From the cell containing the given text, extract its center point as [X, Y] coordinate. 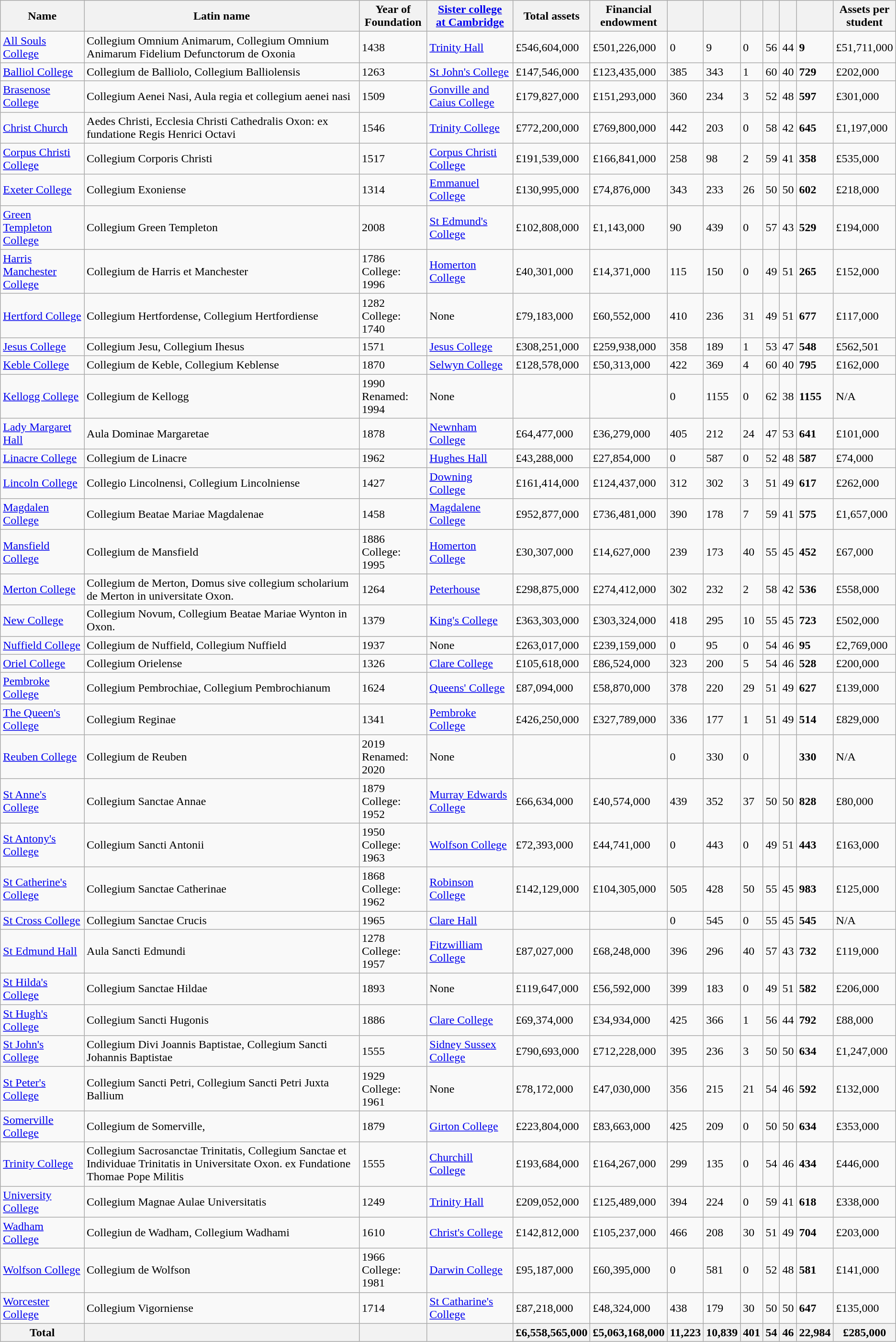
Collegium Green Templeton [222, 227]
£769,800,000 [629, 127]
Lincoln College [42, 483]
Assets perstudent [864, 16]
£501,226,000 [629, 47]
5 [751, 663]
1571 [393, 347]
£203,000 [864, 1233]
£194,000 [864, 227]
St Hilda's College [42, 989]
£829,000 [864, 719]
617 [815, 483]
677 [815, 315]
Name [42, 16]
£130,995,000 [551, 190]
£151,293,000 [629, 97]
Collegium de Balliolo, Collegium Balliolensis [222, 72]
Collegium Reginae [222, 719]
7 [751, 514]
575 [815, 514]
Sister collegeat Cambridge [470, 16]
224 [722, 1201]
1962 [393, 459]
£1,657,000 [864, 514]
£34,934,000 [629, 1020]
258 [685, 159]
£2,769,000 [864, 645]
592 [815, 1089]
Collegium Sancti Petri, Collegium Sancti Petri Juxta Ballium [222, 1089]
22,984 [815, 1332]
Selwyn College [470, 365]
1341 [393, 719]
Latin name [222, 16]
641 [815, 434]
£88,000 [864, 1020]
Collegium Omnium Animarum, Collegium Omnium Animarum Fidelium Defunctorum de Oxonia [222, 47]
Collegium Divi Joannis Baptistae, Collegium Sancti Johannis Baptistae [222, 1051]
90 [685, 227]
98 [722, 159]
£274,412,000 [629, 590]
£139,000 [864, 688]
Oriel College [42, 663]
Collegium de Mansfield [222, 552]
1438 [393, 47]
£27,854,000 [629, 459]
£446,000 [864, 1164]
Keble College [42, 365]
401 [751, 1332]
Collegiun de Wadham, Collegium Wadhami [222, 1233]
209 [722, 1127]
1966College: 1981 [393, 1270]
Collegium de Linacre [222, 459]
548 [815, 347]
£124,437,000 [629, 483]
Hughes Hall [470, 459]
New College [42, 620]
Collegium Sancti Hugonis [222, 1020]
422 [685, 365]
704 [815, 1233]
£142,812,000 [551, 1233]
£206,000 [864, 989]
Nuffield College [42, 645]
597 [815, 97]
£86,524,000 [629, 663]
723 [815, 620]
£263,017,000 [551, 645]
200 [722, 663]
1458 [393, 514]
£68,248,000 [629, 951]
£1,197,000 [864, 127]
£128,578,000 [551, 365]
Exeter College [42, 190]
£117,000 [864, 315]
£72,393,000 [551, 845]
£58,870,000 [629, 688]
£40,301,000 [551, 271]
602 [815, 190]
265 [815, 271]
£141,000 [864, 1270]
Merton College [42, 590]
Collegio Lincolnensi, Collegium Lincolniense [222, 483]
Gonville and Caius College [470, 97]
232 [722, 590]
£952,877,000 [551, 514]
1886College: 1995 [393, 552]
St Peter's College [42, 1089]
All Souls College [42, 47]
208 [722, 1233]
£147,546,000 [551, 72]
Collegium de Harris et Manchester [222, 271]
£790,693,000 [551, 1051]
399 [685, 989]
Collegium Beatae Mariae Magdalenae [222, 514]
Newnham College [470, 434]
Murray Edwards College [470, 801]
King's College [470, 620]
1517 [393, 159]
£105,237,000 [629, 1233]
£191,539,000 [551, 159]
£101,000 [864, 434]
582 [815, 989]
434 [815, 1164]
£123,435,000 [629, 72]
Total [42, 1332]
£142,129,000 [551, 889]
The Queen's College [42, 719]
Balliol College [42, 72]
Collegium Sanctae Crucis [222, 920]
£303,324,000 [629, 620]
£95,187,000 [551, 1270]
323 [685, 663]
369 [722, 365]
Collegium de Keble, Collegium Keblense [222, 365]
1786College: 1996 [393, 271]
Darwin College [470, 1270]
10,839 [722, 1332]
1929College: 1961 [393, 1089]
£200,000 [864, 663]
505 [685, 889]
Collegium Exoniense [222, 190]
Year ofFoundation [393, 16]
£87,218,000 [551, 1308]
Green Templeton College [42, 227]
£60,552,000 [629, 315]
645 [815, 127]
£119,647,000 [551, 989]
1546 [393, 127]
University College [42, 1201]
St Edmund Hall [42, 951]
26 [751, 190]
Financialendowment [629, 16]
Churchill College [470, 1164]
1282College: 1740 [393, 315]
St Anne's College [42, 801]
£69,374,000 [551, 1020]
150 [722, 271]
Collegium de Somerville, [222, 1127]
356 [685, 1089]
Total assets [551, 16]
Magdalen College [42, 514]
1326 [393, 663]
£36,279,000 [629, 434]
295 [722, 620]
Collegium Sancti Antonii [222, 845]
£162,000 [864, 365]
239 [685, 552]
183 [722, 989]
£135,000 [864, 1308]
203 [722, 127]
618 [815, 1201]
£102,808,000 [551, 227]
£87,027,000 [551, 951]
£164,267,000 [629, 1164]
1893 [393, 989]
1509 [393, 97]
Collegium Magnae Aulae Universitatis [222, 1201]
£772,200,000 [551, 127]
£363,303,000 [551, 620]
Collegium Corporis Christi [222, 159]
£5,063,168,000 [629, 1332]
21 [751, 1089]
405 [685, 434]
£125,000 [864, 889]
Hertford College [42, 315]
173 [722, 552]
Collegium Novum, Collegium Beatae Mariae Wynton in Oxon. [222, 620]
£262,000 [864, 483]
£47,030,000 [629, 1089]
627 [815, 688]
336 [685, 719]
£78,172,000 [551, 1089]
536 [815, 590]
378 [685, 688]
10 [751, 620]
£56,592,000 [629, 989]
Collegium Sacrosanctae Trinitatis, Collegium Sanctae et Individuae Trinitatis in Universitate Oxon. ex Fundatione Thomae Pope Militis [222, 1164]
177 [722, 719]
St Edmund's College [470, 227]
1937 [393, 645]
1965 [393, 920]
£1,143,000 [629, 227]
St Cross College [42, 920]
£14,371,000 [629, 271]
11,223 [685, 1332]
Somerville College [42, 1127]
Girton College [470, 1127]
£14,627,000 [629, 552]
Collegium Aenei Nasi, Aula regia et collegium aenei nasi [222, 97]
647 [815, 1308]
St Hugh's College [42, 1020]
£259,938,000 [629, 347]
£736,481,000 [629, 514]
2008 [393, 227]
Queens' College [470, 688]
£535,000 [864, 159]
£44,741,000 [629, 845]
983 [815, 889]
452 [815, 552]
1868College: 1962 [393, 889]
394 [685, 1201]
St Catherine's College [42, 889]
Peterhouse [470, 590]
Christ Church [42, 127]
385 [685, 72]
360 [685, 97]
732 [815, 951]
£152,000 [864, 271]
115 [685, 271]
366 [722, 1020]
£308,251,000 [551, 347]
179 [722, 1308]
1278 College: 1957 [393, 951]
Collegium Hertfordense, Collegium Hertfordiense [222, 315]
Collegium Sanctae Annae [222, 801]
£223,804,000 [551, 1127]
£202,000 [864, 72]
Clare Hall [470, 920]
442 [685, 127]
£50,313,000 [629, 365]
37 [751, 801]
£712,228,000 [629, 1051]
Worcester College [42, 1308]
395 [685, 1051]
£66,634,000 [551, 801]
529 [815, 227]
Reuben College [42, 757]
£285,000 [864, 1332]
£353,000 [864, 1127]
418 [685, 620]
£64,477,000 [551, 434]
Mansfield College [42, 552]
£43,288,000 [551, 459]
528 [815, 663]
1610 [393, 1233]
2019Renamed: 2020 [393, 757]
St Catharine's College [470, 1308]
£426,250,000 [551, 719]
390 [685, 514]
£83,663,000 [629, 1127]
178 [722, 514]
Collegium de Merton, Domus sive collegium scholarium de Merton in universitate Oxon. [222, 590]
1714 [393, 1308]
£166,841,000 [629, 159]
31 [751, 315]
£562,501 [864, 347]
428 [722, 889]
212 [722, 434]
312 [685, 483]
1879College: 1952 [393, 801]
215 [722, 1089]
Collegium de Kellogg [222, 396]
410 [685, 315]
1879 [393, 1127]
352 [722, 801]
£546,604,000 [551, 47]
£132,000 [864, 1089]
£163,000 [864, 845]
1249 [393, 1201]
62 [772, 396]
£218,000 [864, 190]
Downing College [470, 483]
Wadham College [42, 1233]
Collegium de Reuben [222, 757]
Collegium de Nuffield, Collegium Nuffield [222, 645]
Collegium Jesu, Collegium Ihesus [222, 347]
795 [815, 365]
£79,183,000 [551, 315]
234 [722, 97]
Collegium Sanctae Hildae [222, 989]
189 [722, 347]
£161,414,000 [551, 483]
£40,574,000 [629, 801]
£30,307,000 [551, 552]
29 [751, 688]
£179,827,000 [551, 97]
1886 [393, 1020]
Robinson College [470, 889]
£60,395,000 [629, 1270]
1870 [393, 365]
£209,052,000 [551, 1201]
296 [722, 951]
Christ's College [470, 1233]
Collegium Sanctae Catherinae [222, 889]
1314 [393, 190]
£104,305,000 [629, 889]
38 [788, 396]
396 [685, 951]
£87,094,000 [551, 688]
£558,000 [864, 590]
Collegium de Wolfson [222, 1270]
£74,000 [864, 459]
Collegium Pembrochiae, Collegium Pembrochianum [222, 688]
466 [685, 1233]
£125,489,000 [629, 1201]
Aula Dominae Margaretae [222, 434]
1624 [393, 688]
£1,247,000 [864, 1051]
1263 [393, 72]
729 [815, 72]
1264 [393, 590]
514 [815, 719]
£6,558,565,000 [551, 1332]
4 [751, 365]
Aedes Christi, Ecclesia Christi Cathedralis Oxon: ex fundatione Regis Henrici Octavi [222, 127]
135 [722, 1164]
£327,789,000 [629, 719]
£67,000 [864, 552]
Magdalene College [470, 514]
Aula Sancti Edmundi [222, 951]
Sidney Sussex College [470, 1051]
Linacre College [42, 459]
£301,000 [864, 97]
299 [685, 1164]
£51,711,000 [864, 47]
Collegium Vigorniense [222, 1308]
£239,159,000 [629, 645]
1990Renamed: 1994 [393, 396]
Fitzwilliam College [470, 951]
792 [815, 1020]
Kellogg College [42, 396]
Collegium Orielense [222, 663]
1950College: 1963 [393, 845]
1878 [393, 434]
233 [722, 190]
220 [722, 688]
Emmanuel College [470, 190]
£80,000 [864, 801]
£193,684,000 [551, 1164]
1379 [393, 620]
438 [685, 1308]
£338,000 [864, 1201]
St Antony's College [42, 845]
£105,618,000 [551, 663]
24 [751, 434]
1427 [393, 483]
£502,000 [864, 620]
828 [815, 801]
£298,875,000 [551, 590]
£119,000 [864, 951]
Lady Margaret Hall [42, 434]
Brasenose College [42, 97]
Harris Manchester College [42, 271]
£74,876,000 [629, 190]
£48,324,000 [629, 1308]
